Identify which cell holds the provided text, then report its (x, y) central coordinate. 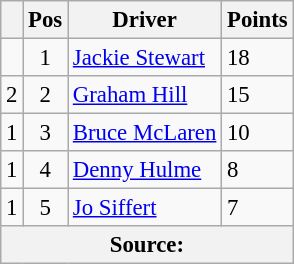
Points (258, 20)
Jackie Stewart (145, 58)
Source: (147, 245)
10 (258, 133)
Denny Hulme (145, 170)
15 (258, 95)
18 (258, 58)
7 (258, 208)
Driver (145, 20)
Jo Siffert (145, 208)
Pos (46, 20)
Bruce McLaren (145, 133)
5 (46, 208)
8 (258, 170)
3 (46, 133)
Graham Hill (145, 95)
4 (46, 170)
